Find where the given text appears and provide that cell's center as (X, Y) coordinate. 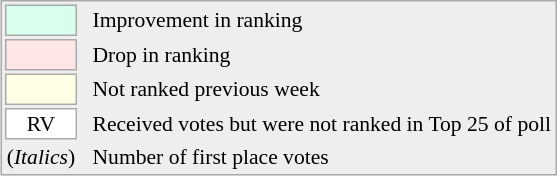
Drop in ranking (322, 55)
Number of first place votes (322, 156)
Improvement in ranking (322, 20)
Not ranked previous week (322, 90)
(Italics) (40, 156)
RV (40, 124)
Received votes but were not ranked in Top 25 of poll (322, 124)
